Search for the cell housing the specified text and yield its [x, y] center coordinate. 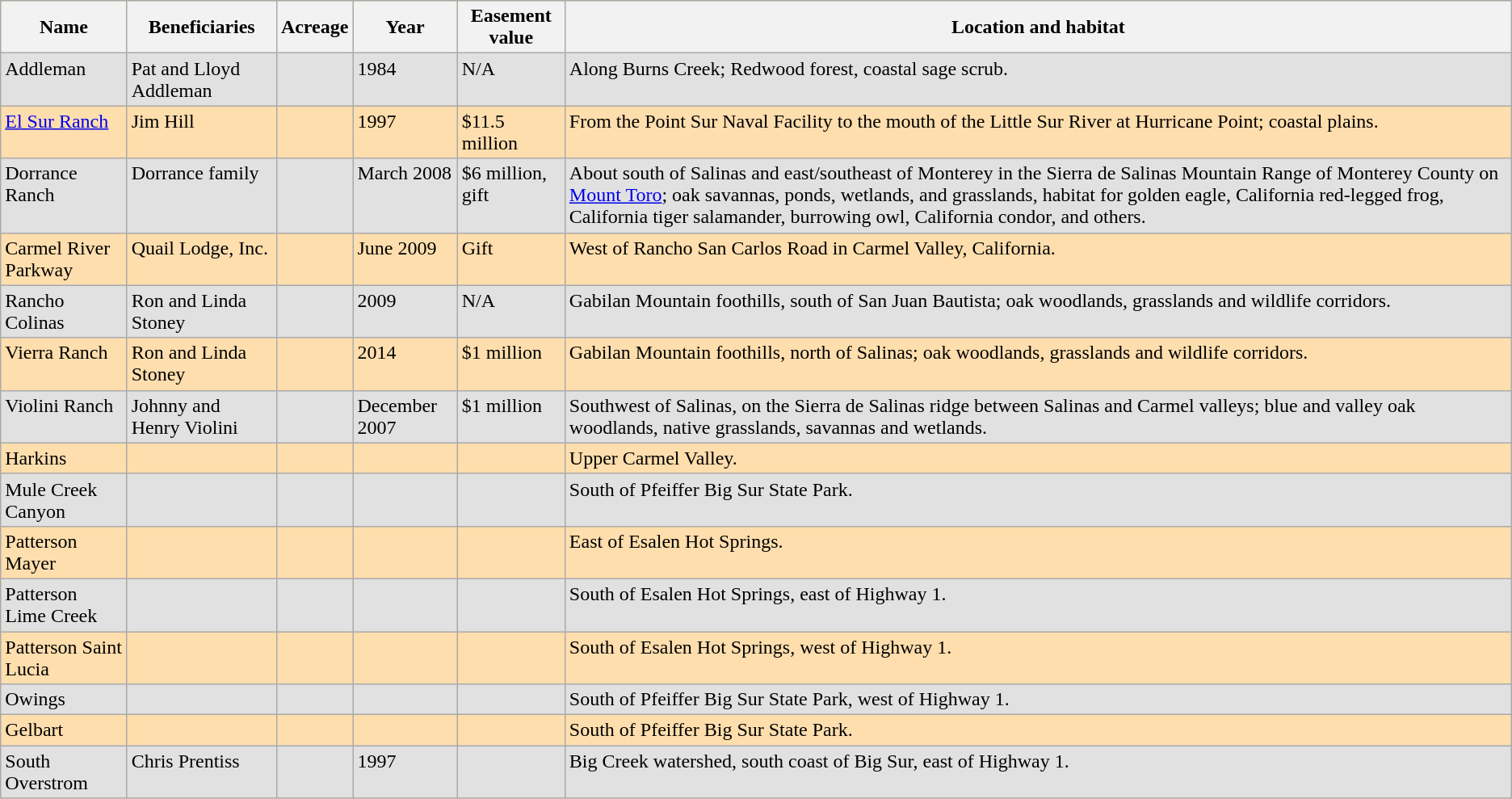
Johnny and Henry Violini [202, 417]
June 2009 [405, 259]
Location and habitat [1038, 27]
Gelbart [64, 730]
Owings [64, 700]
Gift [510, 259]
Gabilan Mountain foothills, south of San Juan Bautista; oak woodlands, grasslands and wildlife corridors. [1038, 312]
Name [64, 27]
December 2007 [405, 417]
Rancho Colinas [64, 312]
Patterson Lime Creek [64, 604]
South of Esalen Hot Springs, east of Highway 1. [1038, 604]
2014 [405, 364]
Easement value [510, 27]
From the Point Sur Naval Facility to the mouth of the Little Sur River at Hurricane Point; coastal plains. [1038, 132]
$11.5 million [510, 132]
Dorrance family [202, 196]
South of Esalen Hot Springs, west of Highway 1. [1038, 658]
Addleman [64, 79]
El Sur Ranch [64, 132]
Upper Carmel Valley. [1038, 458]
Year [405, 27]
Beneficiaries [202, 27]
Patterson Saint Lucia [64, 658]
Jim Hill [202, 132]
Dorrance Ranch [64, 196]
Gabilan Mountain foothills, north of Salinas; oak woodlands, grasslands and wildlife corridors. [1038, 364]
Big Creek watershed, south coast of Big Sur, east of Highway 1. [1038, 772]
Carmel River Parkway [64, 259]
South of Pfeiffer Big Sur State Park, west of Highway 1. [1038, 700]
Patterson Mayer [64, 553]
Pat and Lloyd Addleman [202, 79]
Chris Prentiss [202, 772]
Vierra Ranch [64, 364]
Mule Creek Canyon [64, 499]
March 2008 [405, 196]
West of Rancho San Carlos Road in Carmel Valley, California. [1038, 259]
2009 [405, 312]
Along Burns Creek; Redwood forest, coastal sage scrub. [1038, 79]
1984 [405, 79]
East of Esalen Hot Springs. [1038, 553]
$6 million, gift [510, 196]
Violini Ranch [64, 417]
Acreage [315, 27]
Harkins [64, 458]
South Overstrom [64, 772]
Quail Lodge, Inc. [202, 259]
